Search for the cell housing the specified text and yield its [x, y] center coordinate. 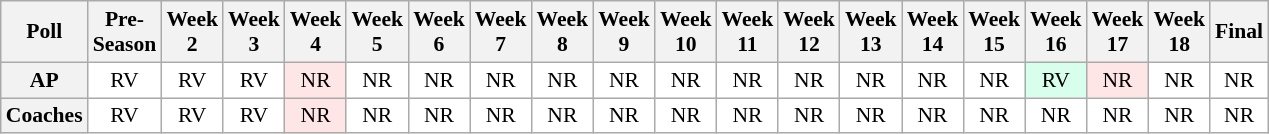
Week17 [1118, 32]
Week6 [439, 32]
Final [1239, 32]
Week16 [1056, 32]
Week11 [748, 32]
Week13 [871, 32]
Week7 [501, 32]
Week9 [624, 32]
Week2 [192, 32]
Week8 [562, 32]
AP [44, 80]
Pre-Season [125, 32]
Week4 [316, 32]
Week15 [994, 32]
Poll [44, 32]
Week3 [254, 32]
Week5 [377, 32]
Week10 [686, 32]
Week14 [933, 32]
Week12 [809, 32]
Coaches [44, 116]
Week18 [1179, 32]
